Search for the cell housing the specified text and yield its (X, Y) center coordinate. 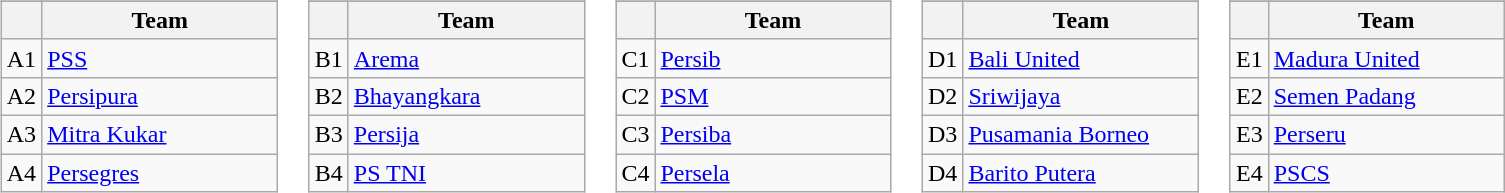
D4 (942, 173)
Semen Padang (1386, 96)
A3 (21, 134)
E2 (1249, 96)
A2 (21, 96)
B2 (328, 96)
PSM (773, 96)
Persegres (160, 173)
D1 (942, 58)
D2 (942, 96)
Bhayangkara (466, 96)
B4 (328, 173)
Perseru (1386, 134)
Barito Putera (1081, 173)
A1 (21, 58)
B3 (328, 134)
PS TNI (466, 173)
E1 (1249, 58)
C4 (636, 173)
Arema (466, 58)
Persija (466, 134)
E4 (1249, 173)
Madura United (1386, 58)
B1 (328, 58)
C1 (636, 58)
C3 (636, 134)
E3 (1249, 134)
A4 (21, 173)
Mitra Kukar (160, 134)
Pusamania Borneo (1081, 134)
PSCS (1386, 173)
C2 (636, 96)
Sriwijaya (1081, 96)
D3 (942, 134)
PSS (160, 58)
Persib (773, 58)
Persiba (773, 134)
Bali United (1081, 58)
Persela (773, 173)
Persipura (160, 96)
